Return [x, y] of the center of cell containing provided text 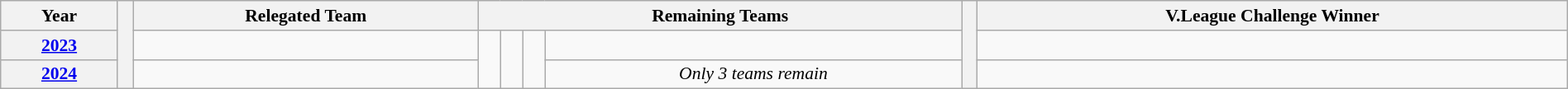
Only 3 teams remain [753, 74]
Relegated Team [306, 16]
Year [60, 16]
Remaining Teams [719, 16]
2023 [60, 45]
2024 [60, 74]
V.League Challenge Winner [1272, 16]
